Identify which cell holds the provided text, then report its (x, y) central coordinate. 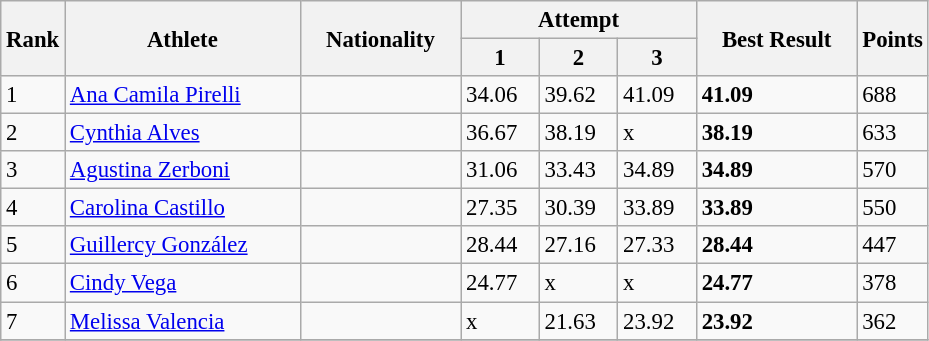
Rank (33, 38)
21.63 (578, 321)
4 (33, 208)
633 (892, 133)
Attempt (579, 20)
570 (892, 170)
447 (892, 245)
31.06 (500, 170)
27.16 (578, 245)
Guillercy González (183, 245)
30.39 (578, 208)
27.33 (658, 245)
Melissa Valencia (183, 321)
Agustina Zerboni (183, 170)
Nationality (380, 38)
688 (892, 95)
Points (892, 38)
7 (33, 321)
Best Result (776, 38)
Athlete (183, 38)
362 (892, 321)
36.67 (500, 133)
550 (892, 208)
Cindy Vega (183, 283)
6 (33, 283)
Carolina Castillo (183, 208)
39.62 (578, 95)
378 (892, 283)
Cynthia Alves (183, 133)
27.35 (500, 208)
5 (33, 245)
34.06 (500, 95)
33.43 (578, 170)
Ana Camila Pirelli (183, 95)
